Provide the [x, y] coordinate of the cell's center where the given text is located.  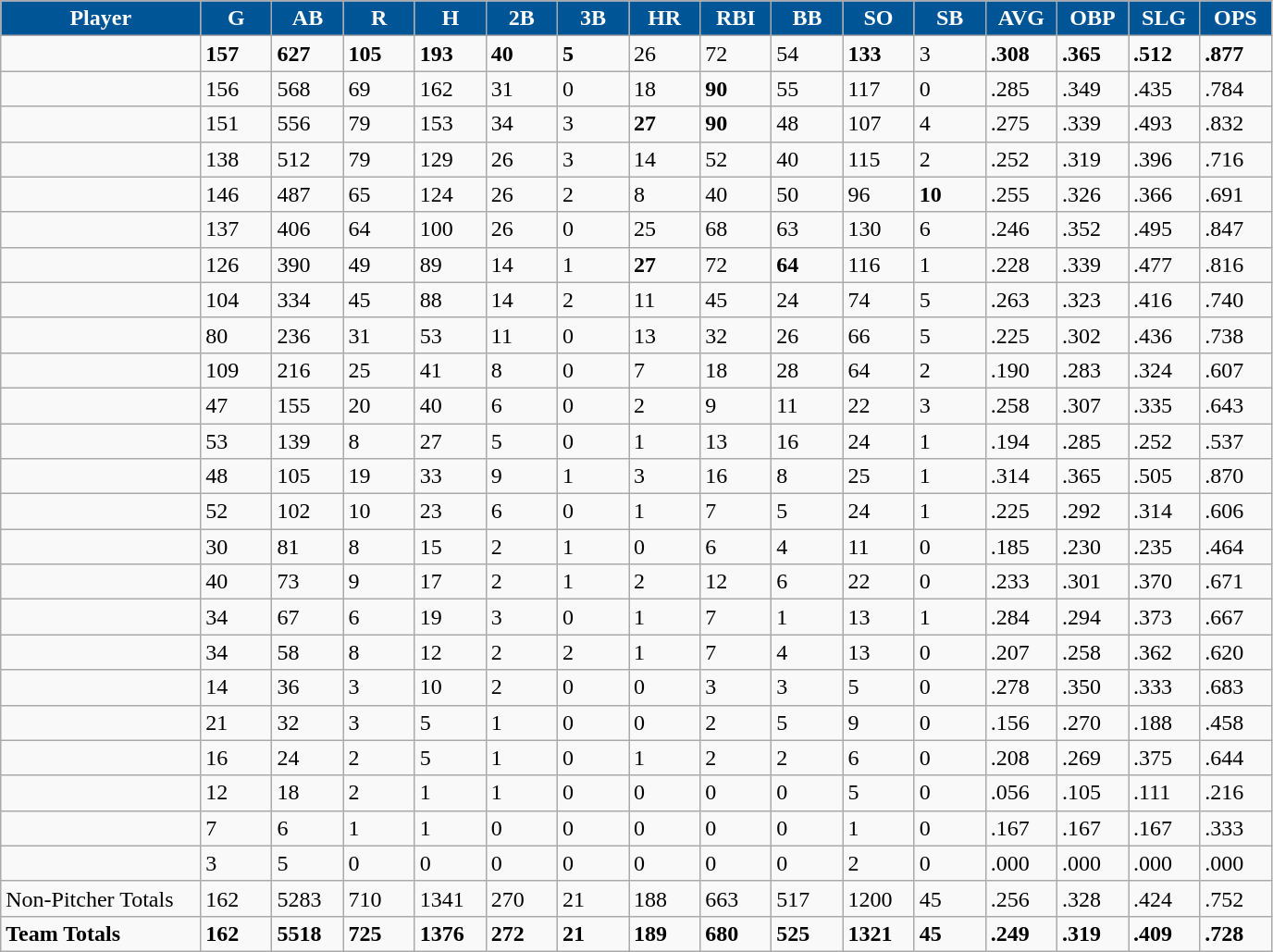
SO [879, 19]
156 [237, 89]
.308 [1021, 54]
.283 [1092, 370]
.307 [1092, 405]
1341 [450, 898]
.512 [1164, 54]
AVG [1021, 19]
G [237, 19]
517 [807, 898]
.326 [1092, 194]
.302 [1092, 335]
157 [237, 54]
.537 [1236, 441]
17 [450, 582]
.738 [1236, 335]
HR [664, 19]
139 [307, 441]
.207 [1021, 652]
65 [379, 194]
116 [879, 265]
41 [450, 370]
47 [237, 405]
525 [807, 933]
.350 [1092, 687]
.464 [1236, 547]
109 [237, 370]
.275 [1021, 124]
680 [736, 933]
568 [307, 89]
.249 [1021, 933]
.716 [1236, 159]
129 [450, 159]
30 [237, 547]
.335 [1164, 405]
.375 [1164, 758]
.190 [1021, 370]
627 [307, 54]
.495 [1164, 229]
.607 [1236, 370]
54 [807, 54]
96 [879, 194]
5518 [307, 933]
23 [450, 512]
.352 [1092, 229]
.105 [1092, 793]
.246 [1021, 229]
SLG [1164, 19]
124 [450, 194]
272 [522, 933]
710 [379, 898]
270 [522, 898]
663 [736, 898]
.671 [1236, 582]
512 [307, 159]
.233 [1021, 582]
69 [379, 89]
.370 [1164, 582]
.255 [1021, 194]
189 [664, 933]
406 [307, 229]
100 [450, 229]
.784 [1236, 89]
Team Totals [101, 933]
28 [807, 370]
.194 [1021, 441]
138 [237, 159]
.366 [1164, 194]
80 [237, 335]
3B [592, 19]
487 [307, 194]
.362 [1164, 652]
58 [307, 652]
104 [237, 300]
.644 [1236, 758]
.270 [1092, 723]
188 [664, 898]
.505 [1164, 476]
.294 [1092, 617]
1321 [879, 933]
.691 [1236, 194]
390 [307, 265]
49 [379, 265]
OBP [1092, 19]
74 [879, 300]
88 [450, 300]
.284 [1021, 617]
151 [237, 124]
H [450, 19]
.740 [1236, 300]
.728 [1236, 933]
.683 [1236, 687]
.436 [1164, 335]
.373 [1164, 617]
SB [949, 19]
133 [879, 54]
.477 [1164, 265]
81 [307, 547]
63 [807, 229]
73 [307, 582]
126 [237, 265]
.323 [1092, 300]
1200 [879, 898]
.458 [1236, 723]
1376 [450, 933]
.208 [1021, 758]
.606 [1236, 512]
67 [307, 617]
Player [101, 19]
130 [879, 229]
236 [307, 335]
33 [450, 476]
2B [522, 19]
.877 [1236, 54]
50 [807, 194]
102 [307, 512]
556 [307, 124]
.263 [1021, 300]
.156 [1021, 723]
.185 [1021, 547]
.416 [1164, 300]
68 [736, 229]
.847 [1236, 229]
66 [879, 335]
.301 [1092, 582]
.328 [1092, 898]
.435 [1164, 89]
.256 [1021, 898]
.188 [1164, 723]
.228 [1021, 265]
RBI [736, 19]
.752 [1236, 898]
.493 [1164, 124]
.832 [1236, 124]
.324 [1164, 370]
.278 [1021, 687]
115 [879, 159]
.643 [1236, 405]
.056 [1021, 793]
153 [450, 124]
15 [450, 547]
R [379, 19]
.816 [1236, 265]
.667 [1236, 617]
BB [807, 19]
.111 [1164, 793]
55 [807, 89]
334 [307, 300]
OPS [1236, 19]
117 [879, 89]
146 [237, 194]
107 [879, 124]
89 [450, 265]
AB [307, 19]
.409 [1164, 933]
216 [307, 370]
.216 [1236, 793]
5283 [307, 898]
193 [450, 54]
.870 [1236, 476]
20 [379, 405]
155 [307, 405]
.424 [1164, 898]
.235 [1164, 547]
Non-Pitcher Totals [101, 898]
.269 [1092, 758]
36 [307, 687]
.396 [1164, 159]
725 [379, 933]
.292 [1092, 512]
137 [237, 229]
.620 [1236, 652]
.349 [1092, 89]
.230 [1092, 547]
